Detect which cell encompasses the target text, then output its [X, Y] center coordinate. 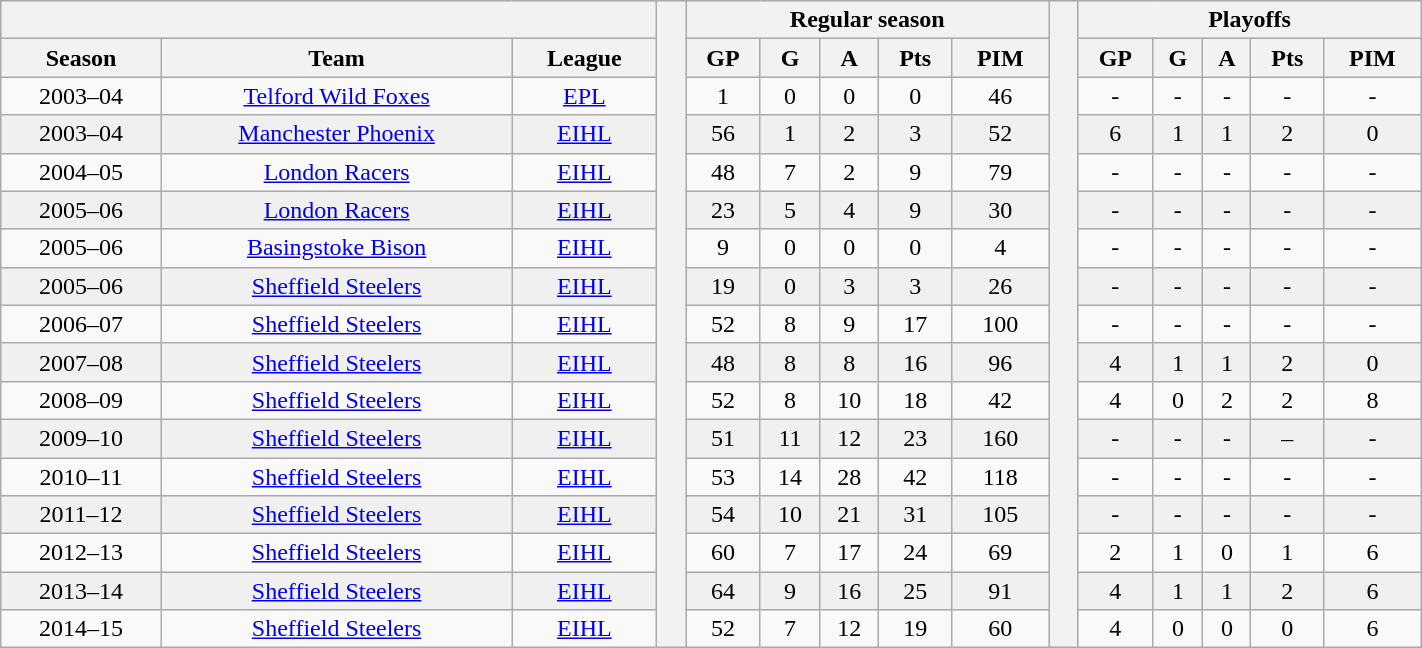
160 [1000, 438]
2011–12 [82, 515]
46 [1000, 96]
EPL [584, 96]
31 [916, 515]
53 [724, 477]
11 [790, 438]
– [1288, 438]
21 [850, 515]
51 [724, 438]
14 [790, 477]
2007–08 [82, 362]
105 [1000, 515]
Playoffs [1250, 20]
2006–07 [82, 324]
2010–11 [82, 477]
Season [82, 58]
Team [336, 58]
Telford Wild Foxes [336, 96]
League [584, 58]
Basingstoke Bison [336, 248]
2013–14 [82, 591]
Manchester Phoenix [336, 134]
100 [1000, 324]
69 [1000, 553]
5 [790, 210]
64 [724, 591]
96 [1000, 362]
Regular season [868, 20]
2012–13 [82, 553]
25 [916, 591]
18 [916, 400]
91 [1000, 591]
2014–15 [82, 629]
56 [724, 134]
2009–10 [82, 438]
30 [1000, 210]
54 [724, 515]
79 [1000, 172]
28 [850, 477]
2008–09 [82, 400]
26 [1000, 286]
24 [916, 553]
118 [1000, 477]
2004–05 [82, 172]
